Scan for the cell matching the given text and deliver its [x, y] coordinate at center. 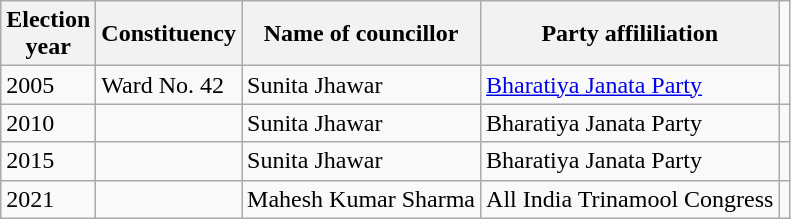
Ward No. 42 [169, 85]
Election year [48, 34]
All India Trinamool Congress [630, 199]
2021 [48, 199]
2015 [48, 161]
Constituency [169, 34]
Mahesh Kumar Sharma [362, 199]
2010 [48, 123]
2005 [48, 85]
Name of councillor [362, 34]
Party affililiation [630, 34]
